Pinpoint the cell where the given text exists, returning its [X, Y] midpoint coordinate. 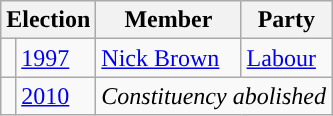
Labour [286, 58]
1997 [56, 58]
Election [48, 20]
Party [286, 20]
Constituency abolished [214, 96]
Member [168, 20]
Nick Brown [168, 58]
2010 [56, 96]
